Search for the cell housing the specified text and yield its [X, Y] center coordinate. 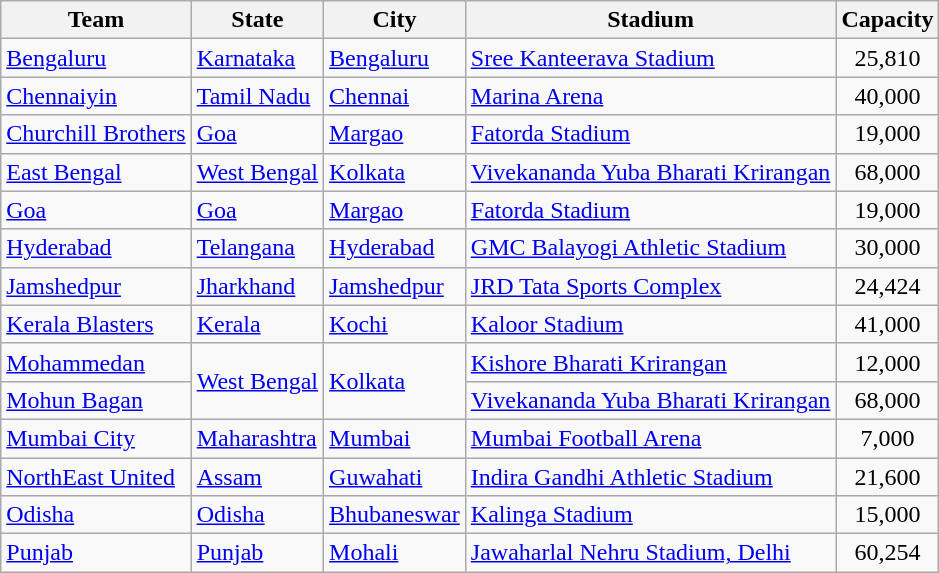
Stadium [650, 20]
Kalinga Stadium [650, 515]
Mumbai [395, 438]
Assam [257, 477]
Guwahati [395, 477]
60,254 [888, 553]
Kerala [257, 324]
Kerala Blasters [96, 324]
State [257, 20]
Jawaharlal Nehru Stadium, Delhi [650, 553]
12,000 [888, 362]
40,000 [888, 96]
Churchill Brothers [96, 134]
25,810 [888, 58]
15,000 [888, 515]
Kaloor Stadium [650, 324]
Mohun Bagan [96, 400]
Mumbai Football Arena [650, 438]
Telangana [257, 248]
Indira Gandhi Athletic Stadium [650, 477]
Mohammedan [96, 362]
41,000 [888, 324]
Karnataka [257, 58]
GMC Balayogi Athletic Stadium [650, 248]
30,000 [888, 248]
Capacity [888, 20]
Marina Arena [650, 96]
24,424 [888, 286]
7,000 [888, 438]
Sree Kanteerava Stadium [650, 58]
Bhubaneswar [395, 515]
Chennai [395, 96]
Kochi [395, 324]
Tamil Nadu [257, 96]
City [395, 20]
Maharashtra [257, 438]
Mumbai City [96, 438]
East Bengal [96, 172]
JRD Tata Sports Complex [650, 286]
NorthEast United [96, 477]
Chennaiyin [96, 96]
Kishore Bharati Krirangan [650, 362]
Mohali [395, 553]
21,600 [888, 477]
Jharkhand [257, 286]
Team [96, 20]
